Search for the cell housing the specified text and yield its [X, Y] center coordinate. 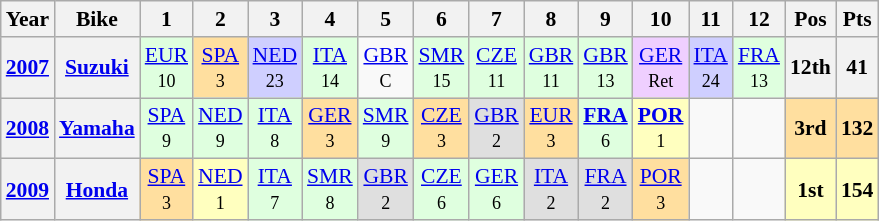
NED23 [275, 68]
4 [330, 19]
GER3 [330, 128]
Pos [810, 19]
Suzuki [97, 68]
GBRC [386, 68]
1 [166, 19]
EUR3 [552, 128]
Honda [97, 190]
2009 [28, 190]
6 [442, 19]
9 [606, 19]
11 [710, 19]
154 [858, 190]
2007 [28, 68]
ITA7 [275, 190]
SMR15 [442, 68]
7 [496, 19]
12th [810, 68]
FRA6 [606, 128]
CZE11 [496, 68]
2008 [28, 128]
CZE6 [442, 190]
FRA2 [606, 190]
1st [810, 190]
GERRet [661, 68]
POR1 [661, 128]
10 [661, 19]
132 [858, 128]
3rd [810, 128]
Bike [97, 19]
CZE3 [442, 128]
3 [275, 19]
FRA13 [759, 68]
Year [28, 19]
2 [220, 19]
5 [386, 19]
NED1 [220, 190]
GBR11 [552, 68]
GER6 [496, 190]
41 [858, 68]
Pts [858, 19]
12 [759, 19]
SMR8 [330, 190]
ITA14 [330, 68]
ITA8 [275, 128]
EUR10 [166, 68]
GBR13 [606, 68]
8 [552, 19]
SMR9 [386, 128]
POR3 [661, 190]
ITA24 [710, 68]
Yamaha [97, 128]
SPA9 [166, 128]
NED9 [220, 128]
ITA2 [552, 190]
